Capture the cell that displays the provided text and extract its (X, Y) central coordinate. 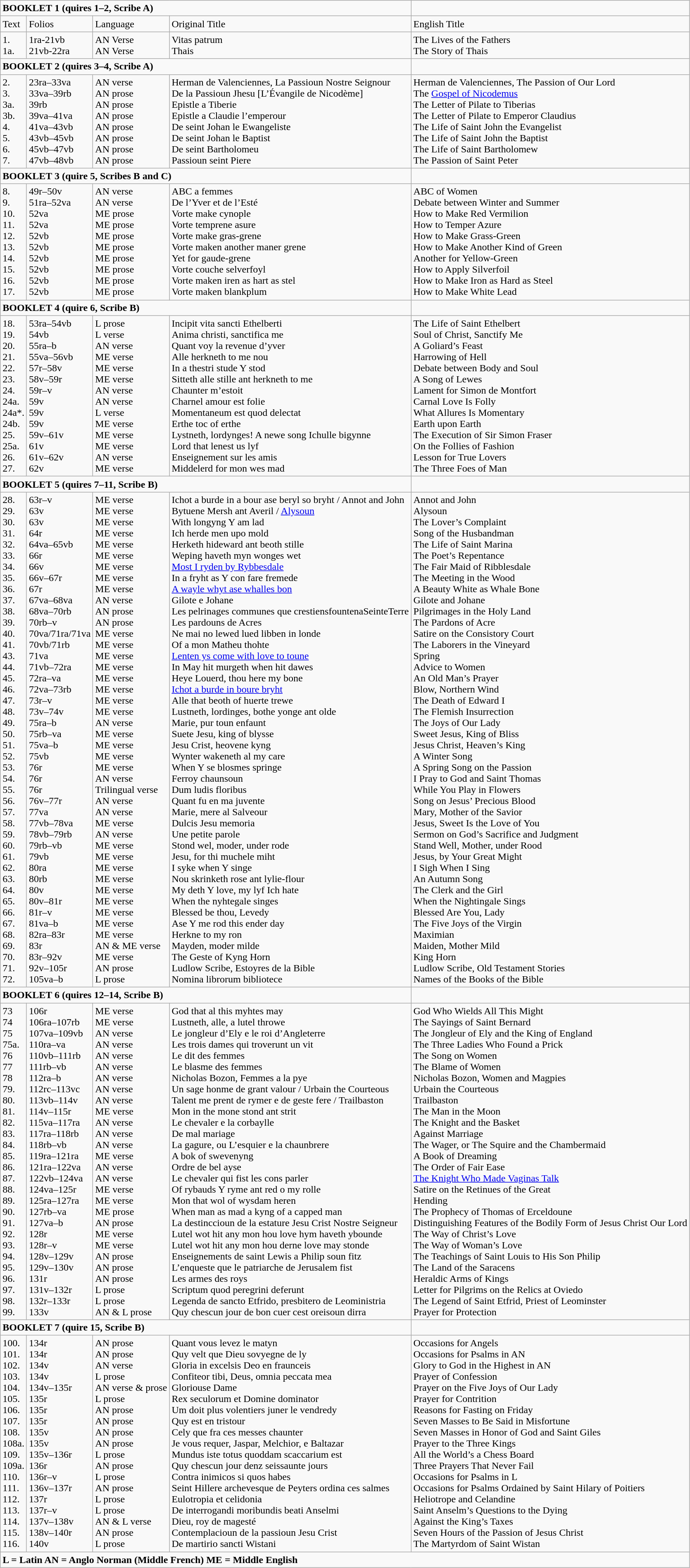
AN VerseAN Verse (131, 45)
1.1a. (14, 45)
English Title (550, 24)
BOOKLET 6 (quires 12–14, Scribe B) (206, 995)
BOOKLET 1 (quires 1–2, Scribe A) (206, 8)
Original Title (290, 24)
18.19.20.21.22.23.24.24a.24a*.24b.25.25a.26.27. (14, 396)
BOOKLET 7 (quire 15, Scribe B) (206, 1328)
53ra–54vb54vb55ra–b55va–56vb57r–58v58v–59r59r–v59v59v59v59v–61v61v61v–62v62v (59, 396)
Language (131, 24)
L = Latin AN = Anglo Norman (Middle French) ME = Middle English (345, 1560)
AN verseAN proseAN proseAN proseAN proseAN proseAN proseAN prose (131, 121)
73747575a.76777879.80.81.82.83.84.85.86.87.88.89.90.91.92.93.94.95.96.97.98.99. (14, 1161)
Folios (59, 24)
28.29.30.31.32.33.34.35.36.37.38.39.40.41.43.44.45.46.47.48.49.50.51.52.53.54.55.56.57.58.59.60.61.62.63.64.65.66.67.68.69.70.71.72. (14, 739)
BOOKLET 4 (quire 6, Scribe B) (206, 308)
BOOKLET 5 (quires 7–11, Scribe B) (206, 484)
100.101.102.103.104.105.106.107.108.108a.109.109a.110.111.112.113.114.115.116. (14, 1444)
BOOKLET 3 (quire 5, Scribes B and C) (206, 176)
Vitas patrumThais (290, 45)
49r–50v51ra–52va52va52va52vb52vb52vb52vb52vb52vb (59, 242)
2.3.3a.3b.4.5.6.7. (14, 121)
8.9.10.11.12.13.14.15.16.17. (14, 242)
Text (14, 24)
AN verseAN verseME proseME proseME proseME proseME proseME proseME proseME prose (131, 242)
134r134r134v134v134v–135r135r135r135r135v135v135v–136r136r136r–v136v–137r137r137r–v137v–138v138v–140r140v (59, 1444)
1ra-21vb21vb-22ra (59, 45)
The Lives of the FathersThe Story of Thais (550, 45)
23ra–33va33va–39rb39rb39va–41va41va–43vb43vb–45vb45vb–47vb47vb–48vb (59, 121)
BOOKLET 2 (quires 3–4, Scribe A) (206, 66)
L proseL verseAN verseME verseME verseME verseAN verseAN verseL verseME verseME verseME verseAN verseME verse (131, 396)
